Pinpoint the cell where the given text exists, returning its (X, Y) midpoint coordinate. 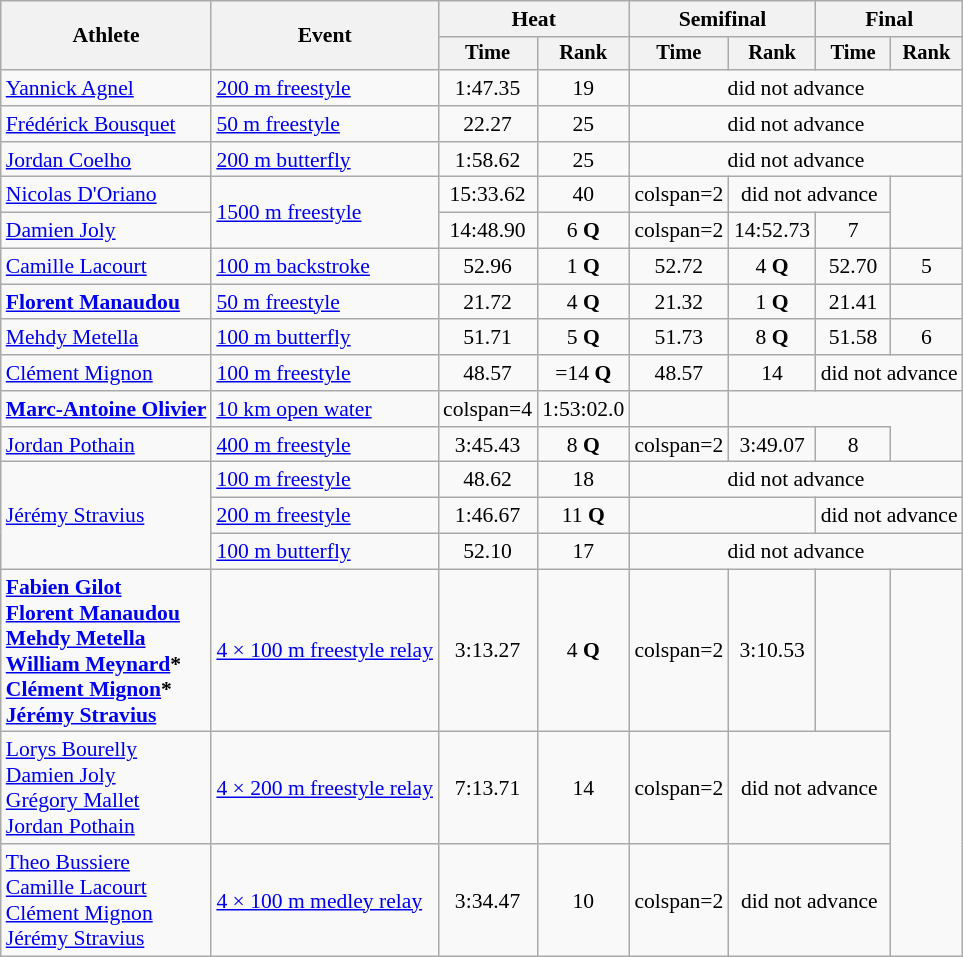
Athlete (106, 36)
21.72 (488, 302)
Jordan Coelho (106, 160)
18 (583, 480)
6 Q (583, 231)
48.62 (488, 480)
3:34.47 (488, 900)
7 (854, 231)
17 (583, 552)
4 × 100 m freestyle relay (324, 650)
10 (583, 900)
Jérémy Stravius (106, 516)
10 km open water (324, 409)
3:10.53 (772, 650)
Florent Manaudou (106, 302)
51.73 (678, 338)
21.32 (678, 302)
40 (583, 195)
=14 Q (583, 373)
51.71 (488, 338)
52.72 (678, 267)
Mehdy Metella (106, 338)
Fabien GilotFlorent ManaudouMehdy MetellaWilliam Meynard*Clément Mignon*Jérémy Stravius (106, 650)
7:13.71 (488, 788)
22.27 (488, 124)
3:45.43 (488, 445)
colspan=4 (488, 409)
51.58 (854, 338)
15:33.62 (488, 195)
1:58.62 (488, 160)
Heat (534, 19)
Theo BussiereCamille LacourtClément MignonJérémy Stravius (106, 900)
1500 m freestyle (324, 212)
Yannick Agnel (106, 88)
Lorys BourellyDamien JolyGrégory MalletJordan Pothain (106, 788)
5 (926, 267)
4 × 100 m medley relay (324, 900)
11 Q (583, 516)
52.70 (854, 267)
Camille Lacourt (106, 267)
3:13.27 (488, 650)
52.96 (488, 267)
Damien Joly (106, 231)
Frédérick Bousquet (106, 124)
200 m butterfly (324, 160)
4 × 200 m freestyle relay (324, 788)
19 (583, 88)
21.41 (854, 302)
100 m backstroke (324, 267)
Jordan Pothain (106, 445)
6 (926, 338)
14:52.73 (772, 231)
Marc-Antoine Olivier (106, 409)
1:47.35 (488, 88)
Nicolas D'Oriano (106, 195)
1:53:02.0 (583, 409)
Semifinal (722, 19)
52.10 (488, 552)
3:49.07 (772, 445)
Final (890, 19)
5 Q (583, 338)
Event (324, 36)
8 (854, 445)
14:48.90 (488, 231)
Clément Mignon (106, 373)
1:46.67 (488, 516)
400 m freestyle (324, 445)
